Search for the cell housing the specified text and yield its [x, y] center coordinate. 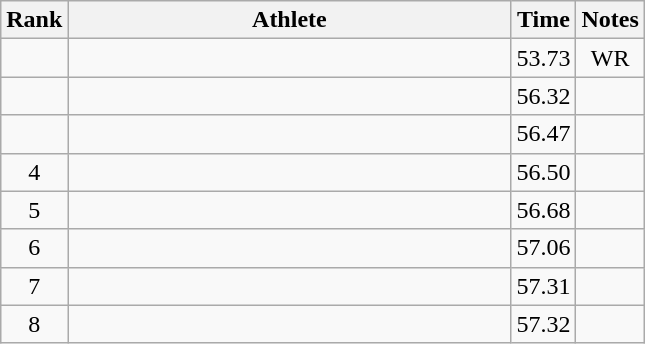
Rank [34, 20]
Notes [610, 20]
7 [34, 286]
56.47 [544, 134]
WR [610, 58]
Time [544, 20]
6 [34, 248]
4 [34, 172]
5 [34, 210]
56.68 [544, 210]
57.06 [544, 248]
53.73 [544, 58]
8 [34, 324]
56.32 [544, 96]
Athlete [290, 20]
57.31 [544, 286]
56.50 [544, 172]
57.32 [544, 324]
